Find where the given text appears and provide that cell's center as (x, y) coordinate. 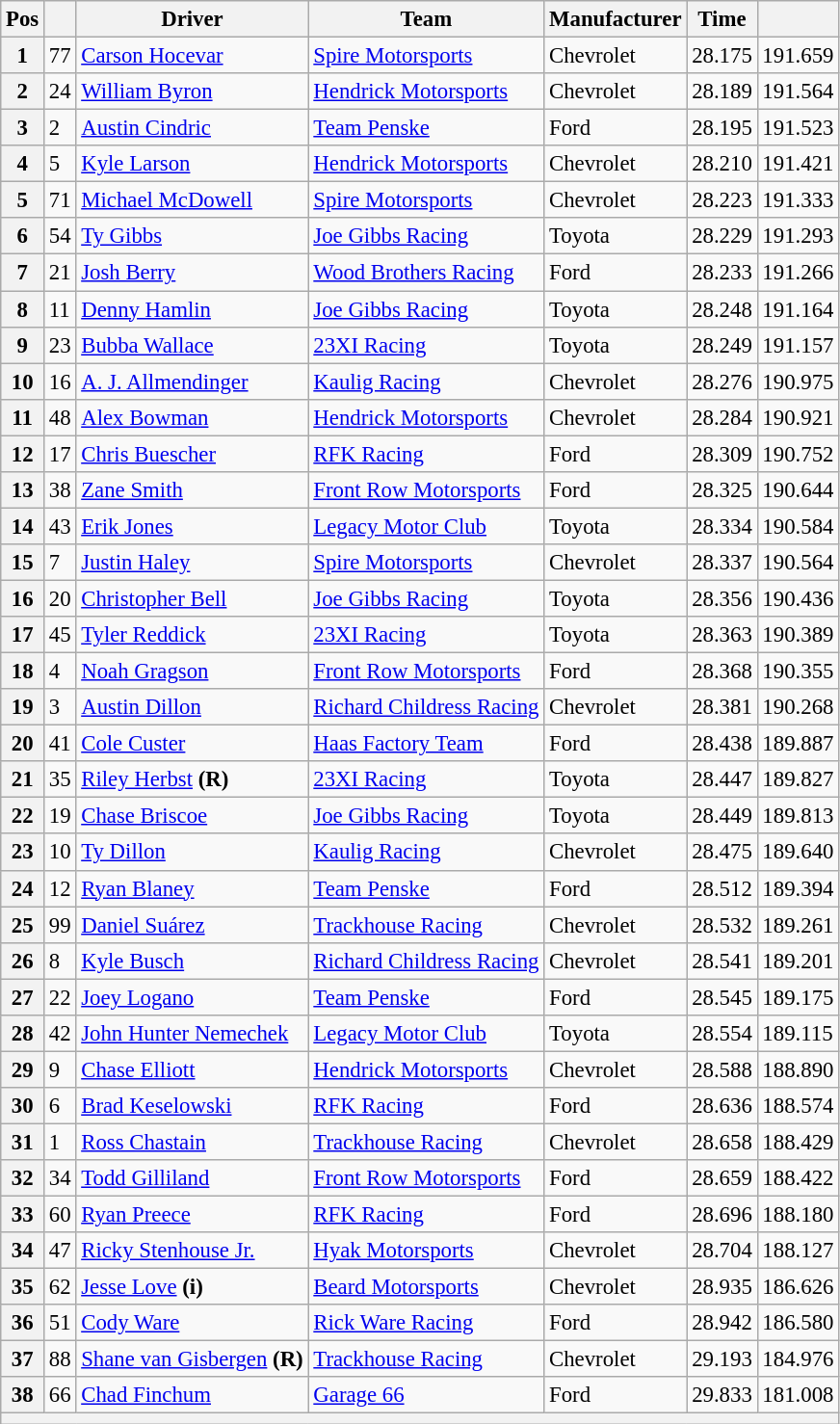
18 (23, 672)
28.512 (722, 888)
28.356 (722, 598)
Riley Herbst (R) (193, 779)
191.333 (798, 200)
John Hunter Nemechek (193, 1034)
99 (60, 925)
28.449 (722, 816)
Bubba Wallace (193, 345)
190.389 (798, 635)
28.532 (722, 925)
191.523 (798, 128)
36 (23, 1323)
Driver (193, 19)
28.696 (722, 1215)
189.261 (798, 925)
77 (60, 56)
26 (23, 961)
188.422 (798, 1178)
Jesse Love (i) (193, 1287)
184.976 (798, 1359)
190.921 (798, 417)
Kyle Busch (193, 961)
Tyler Reddick (193, 635)
28.210 (722, 164)
30 (23, 1106)
13 (23, 490)
28.309 (722, 454)
Ross Chastain (193, 1142)
191.564 (798, 92)
189.827 (798, 779)
28.195 (722, 128)
Wood Brothers Racing (426, 273)
188.180 (798, 1215)
Hyak Motorsports (426, 1251)
A. J. Allmendinger (193, 382)
47 (60, 1251)
28.325 (722, 490)
28.175 (722, 56)
191.266 (798, 273)
Justin Haley (193, 563)
54 (60, 236)
42 (60, 1034)
Manufacturer (616, 19)
28.658 (722, 1142)
Noah Gragson (193, 672)
Brad Keselowski (193, 1106)
28.942 (722, 1323)
Denny Hamlin (193, 309)
190.268 (798, 707)
43 (60, 526)
Austin Dillon (193, 707)
Chris Buescher (193, 454)
191.293 (798, 236)
48 (60, 417)
Shane van Gisbergen (R) (193, 1359)
28.233 (722, 273)
28.248 (722, 309)
29 (23, 1069)
88 (60, 1359)
Haas Factory Team (426, 744)
28.475 (722, 853)
189.887 (798, 744)
191.421 (798, 164)
Ricky Stenhouse Jr. (193, 1251)
28.363 (722, 635)
190.564 (798, 563)
41 (60, 744)
Cody Ware (193, 1323)
Zane Smith (193, 490)
Chase Elliott (193, 1069)
28.636 (722, 1106)
189.813 (798, 816)
191.157 (798, 345)
15 (23, 563)
Josh Berry (193, 273)
28.368 (722, 672)
62 (60, 1287)
Michael McDowell (193, 200)
William Byron (193, 92)
28.588 (722, 1069)
188.127 (798, 1251)
Beard Motorsports (426, 1287)
60 (60, 1215)
45 (60, 635)
190.752 (798, 454)
Joey Logano (193, 997)
28.249 (722, 345)
Alex Bowman (193, 417)
28.223 (722, 200)
Erik Jones (193, 526)
Time (722, 19)
32 (23, 1178)
28.276 (722, 382)
181.008 (798, 1396)
27 (23, 997)
28.447 (722, 779)
14 (23, 526)
Ryan Blaney (193, 888)
37 (23, 1359)
191.164 (798, 309)
66 (60, 1396)
Ty Dillon (193, 853)
Chad Finchum (193, 1396)
51 (60, 1323)
Chase Briscoe (193, 816)
28 (23, 1034)
29.193 (722, 1359)
Christopher Bell (193, 598)
189.175 (798, 997)
Team (426, 19)
28.935 (722, 1287)
Daniel Suárez (193, 925)
25 (23, 925)
Kyle Larson (193, 164)
28.189 (722, 92)
186.580 (798, 1323)
188.574 (798, 1106)
Todd Gilliland (193, 1178)
31 (23, 1142)
28.659 (722, 1178)
71 (60, 200)
189.201 (798, 961)
28.541 (722, 961)
190.644 (798, 490)
Austin Cindric (193, 128)
28.554 (722, 1034)
Carson Hocevar (193, 56)
190.355 (798, 672)
29.833 (722, 1396)
189.640 (798, 853)
Cole Custer (193, 744)
28.545 (722, 997)
28.229 (722, 236)
190.584 (798, 526)
190.436 (798, 598)
Rick Ware Racing (426, 1323)
33 (23, 1215)
28.381 (722, 707)
188.429 (798, 1142)
28.337 (722, 563)
28.438 (722, 744)
Ty Gibbs (193, 236)
189.394 (798, 888)
28.334 (722, 526)
190.975 (798, 382)
186.626 (798, 1287)
28.284 (722, 417)
Ryan Preece (193, 1215)
28.704 (722, 1251)
189.115 (798, 1034)
191.659 (798, 56)
Pos (23, 19)
188.890 (798, 1069)
Garage 66 (426, 1396)
